Capture the cell that displays the provided text and extract its [X, Y] central coordinate. 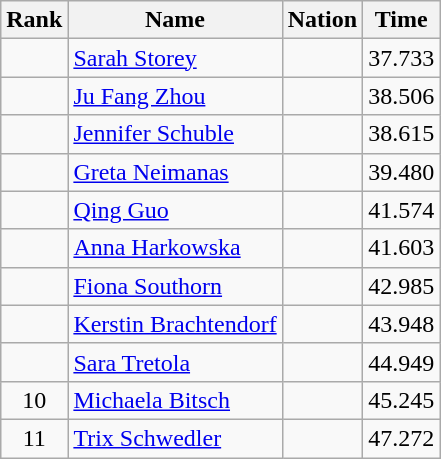
Ju Fang Zhou [175, 96]
44.949 [402, 362]
Greta Neimanas [175, 172]
37.733 [402, 58]
Michaela Bitsch [175, 400]
11 [34, 438]
38.615 [402, 134]
Fiona Southorn [175, 286]
42.985 [402, 286]
Kerstin Brachtendorf [175, 324]
Nation [322, 20]
Trix Schwedler [175, 438]
Anna Harkowska [175, 248]
41.603 [402, 248]
43.948 [402, 324]
10 [34, 400]
Rank [34, 20]
47.272 [402, 438]
Jennifer Schuble [175, 134]
Sara Tretola [175, 362]
Name [175, 20]
Qing Guo [175, 210]
45.245 [402, 400]
39.480 [402, 172]
Sarah Storey [175, 58]
41.574 [402, 210]
Time [402, 20]
38.506 [402, 96]
